Determine the [X, Y] coordinate at the center of the cell enclosing the given text.  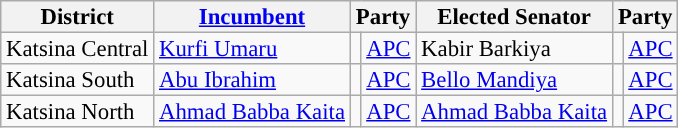
Abu Ibrahim [252, 80]
Katsina South [78, 80]
Bello Mandiya [514, 80]
Kurfi Umaru [252, 49]
District [78, 17]
Incumbent [252, 17]
Katsina Central [78, 49]
Kabir Barkiya [514, 49]
Elected Senator [514, 17]
Katsina North [78, 112]
